Determine the [x, y] coordinate at the center of the cell enclosing the given text.  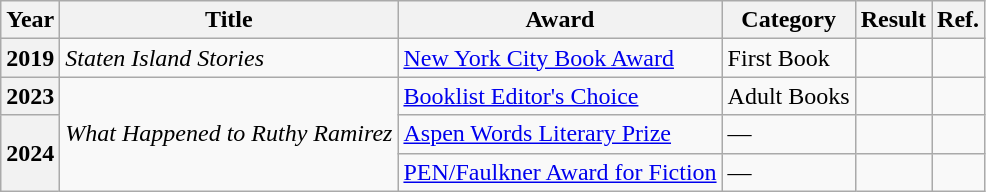
What Happened to Ruthy Ramirez [229, 134]
First Book [788, 58]
Ref. [958, 20]
Category [788, 20]
2023 [30, 96]
Aspen Words Literary Prize [560, 134]
Award [560, 20]
Staten Island Stories [229, 58]
2024 [30, 153]
Title [229, 20]
Adult Books [788, 96]
PEN/Faulkner Award for Fiction [560, 172]
2019 [30, 58]
Year [30, 20]
New York City Book Award [560, 58]
Booklist Editor's Choice [560, 96]
Result [893, 20]
